Extract the [x, y] coordinate from the center of the cell holding the provided text.  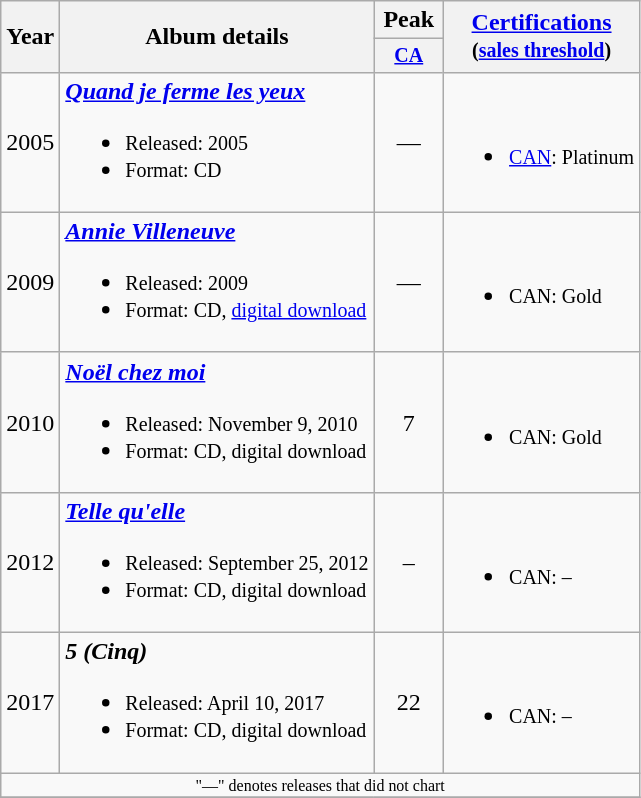
"—" denotes releases that did not chart [320, 785]
Year [30, 37]
2009 [30, 282]
– [408, 562]
Telle qu'elleReleased: September 25, 2012Format: CD, digital download [217, 562]
2010 [30, 422]
2012 [30, 562]
Album details [217, 37]
Annie VilleneuveReleased: 2009Format: CD, digital download [217, 282]
Peak [408, 20]
2005 [30, 142]
2017 [30, 703]
7 [408, 422]
CA [408, 56]
CAN: Platinum [542, 142]
5 (Cinq)Released: April 10, 2017Format: CD, digital download [217, 703]
Noël chez moiReleased: November 9, 2010Format: CD, digital download [217, 422]
22 [408, 703]
Quand je ferme les yeuxReleased: 2005Format: CD [217, 142]
Certifications(sales threshold) [542, 37]
